Detect which cell encompasses the target text, then output its [x, y] center coordinate. 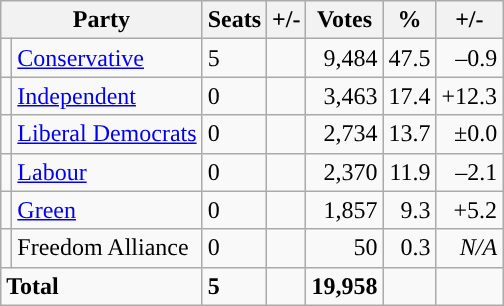
1,857 [344, 210]
2,370 [344, 172]
Green [107, 210]
Votes [344, 20]
Conservative [107, 58]
Freedom Alliance [107, 248]
+5.2 [470, 210]
±0.0 [470, 134]
–0.9 [470, 58]
9,484 [344, 58]
13.7 [410, 134]
19,958 [344, 286]
47.5 [410, 58]
50 [344, 248]
Seats [234, 20]
Independent [107, 96]
0.3 [410, 248]
11.9 [410, 172]
–2.1 [470, 172]
Labour [107, 172]
3,463 [344, 96]
9.3 [410, 210]
17.4 [410, 96]
2,734 [344, 134]
Party [102, 20]
% [410, 20]
Total [102, 286]
N/A [470, 248]
Liberal Democrats [107, 134]
+12.3 [470, 96]
